Find where the given text appears and provide that cell's center as [x, y] coordinate. 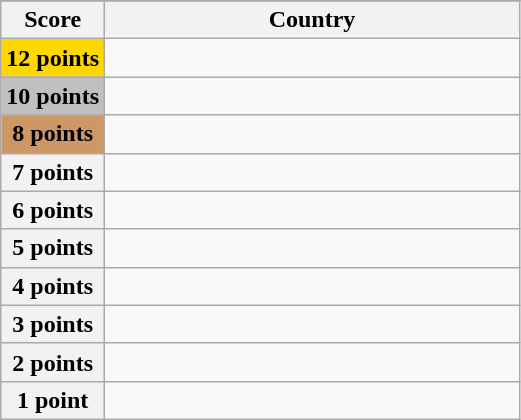
12 points [53, 58]
Country [312, 20]
1 point [53, 400]
7 points [53, 172]
10 points [53, 96]
2 points [53, 362]
Score [53, 20]
4 points [53, 286]
5 points [53, 248]
6 points [53, 210]
3 points [53, 324]
8 points [53, 134]
